Extract the [x, y] coordinate from the center of the cell holding the provided text.  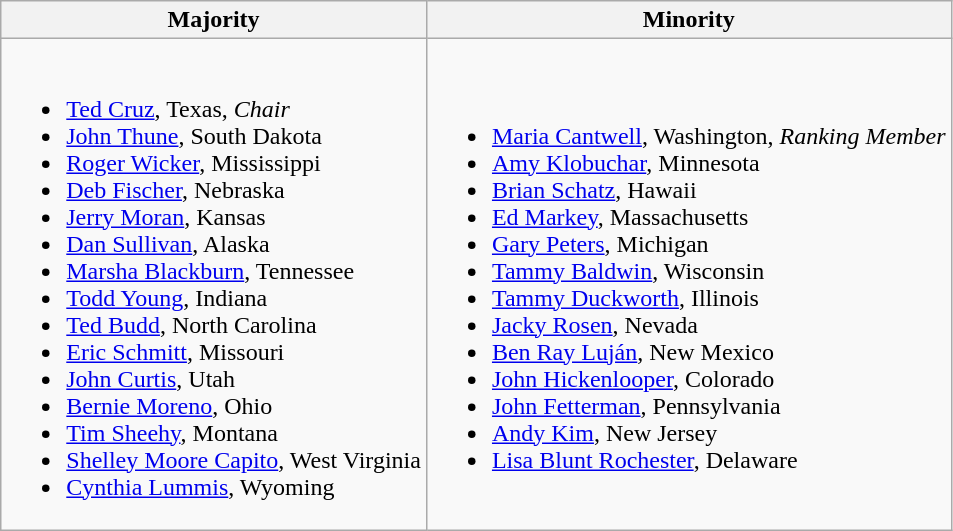
Minority [688, 20]
Majority [214, 20]
